Extract the (x, y) coordinate from the center of the cell holding the provided text.  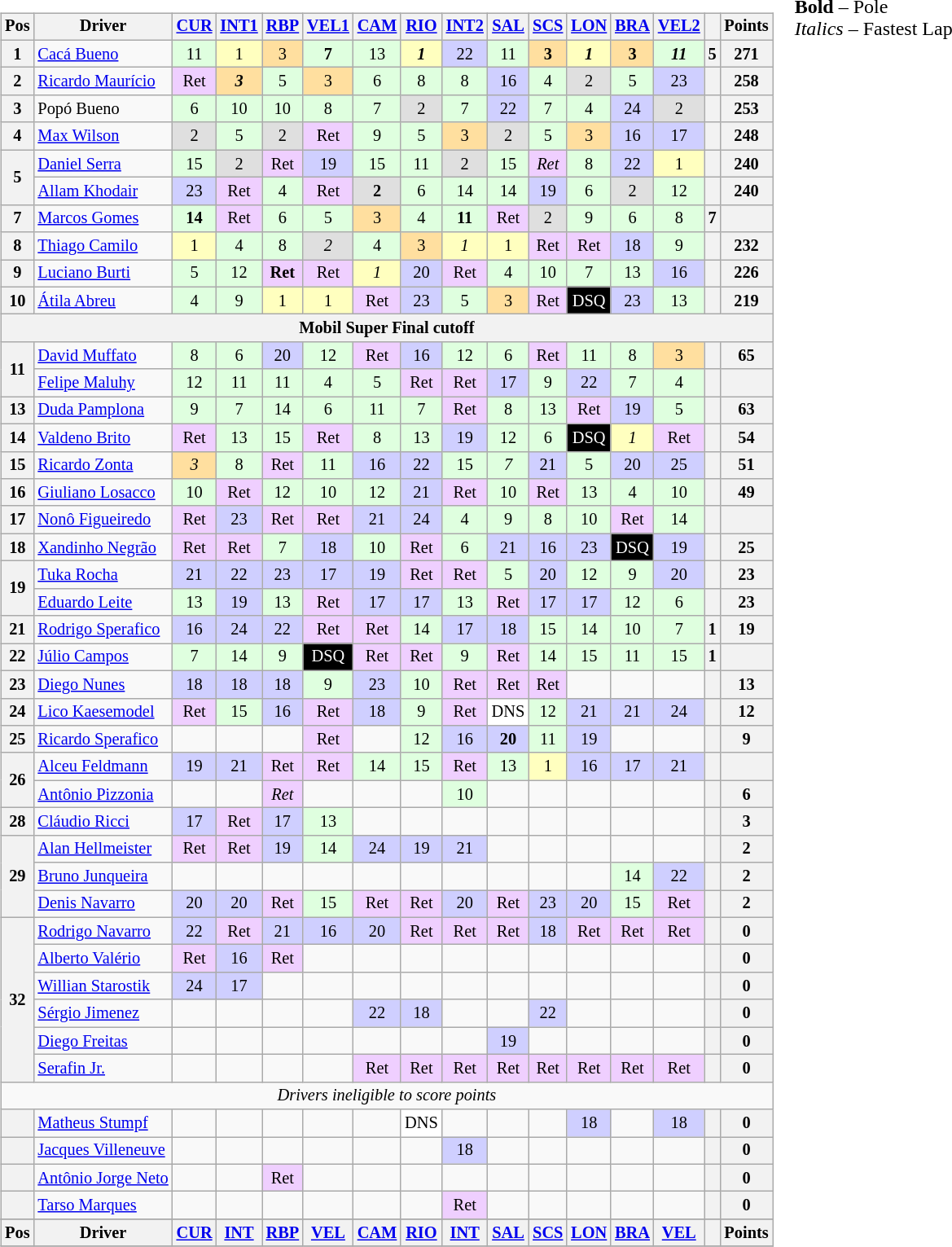
Rodrigo Sperafico (103, 630)
248 (746, 136)
INT2 (465, 27)
Valdeno Brito (103, 437)
Allam Khodair (103, 191)
Alceu Feldmann (103, 766)
Ricardo Maurício (103, 81)
VEL2 (679, 27)
Drivers ineligible to score points (386, 1096)
63 (746, 411)
Felipe Maluhy (103, 383)
Marcos Gomes (103, 218)
Cláudio Ricci (103, 822)
51 (746, 465)
28 (17, 822)
29 (17, 876)
Tarso Marques (103, 1205)
Daniel Serra (103, 164)
Diego Freitas (103, 1041)
Antônio Jorge Neto (103, 1178)
26 (17, 780)
Sérgio Jimenez (103, 1013)
Matheus Stumpf (103, 1123)
Jacques Villeneuve (103, 1151)
Ricardo Sperafico (103, 740)
65 (746, 356)
258 (746, 81)
Thiago Camilo (103, 246)
232 (746, 246)
Luciano Burti (103, 274)
Alberto Valério (103, 959)
VEL1 (328, 27)
Cacá Bueno (103, 54)
253 (746, 109)
Átila Abreu (103, 301)
54 (746, 437)
David Muffato (103, 356)
Rodrigo Navarro (103, 931)
Xandinho Negrão (103, 547)
Willian Starostik (103, 986)
Diego Nunes (103, 684)
Duda Pamplona (103, 411)
Ricardo Zonta (103, 465)
Giuliano Losacco (103, 493)
Nonô Figueiredo (103, 520)
Antônio Pizzonia (103, 794)
Mobil Super Final cutoff (386, 328)
Júlio Campos (103, 657)
INT1 (239, 27)
Popó Bueno (103, 109)
Max Wilson (103, 136)
Denis Navarro (103, 904)
226 (746, 274)
Tuka Rocha (103, 575)
Alan Hellmeister (103, 849)
219 (746, 301)
32 (17, 999)
Bruno Junqueira (103, 876)
Serafin Jr. (103, 1069)
49 (746, 493)
271 (746, 54)
Lico Kaesemodel (103, 712)
Eduardo Leite (103, 602)
